Return (X, Y) of the center of cell containing provided text 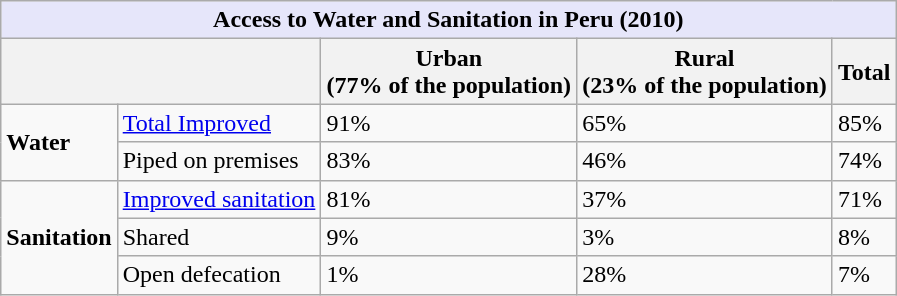
46% (705, 161)
Water (59, 142)
85% (864, 123)
81% (449, 199)
1% (449, 275)
Improved sanitation (219, 199)
Access to Water and Sanitation in Peru (2010) (448, 20)
Total (864, 72)
Sanitation (59, 237)
83% (449, 161)
Open defecation (219, 275)
74% (864, 161)
9% (449, 237)
Urban(77% of the population) (449, 72)
7% (864, 275)
28% (705, 275)
3% (705, 237)
8% (864, 237)
91% (449, 123)
37% (705, 199)
Shared (219, 237)
Total Improved (219, 123)
71% (864, 199)
Piped on premises (219, 161)
65% (705, 123)
Rural (23% of the population) (705, 72)
